Pinpoint the cell where the given text exists, returning its (x, y) midpoint coordinate. 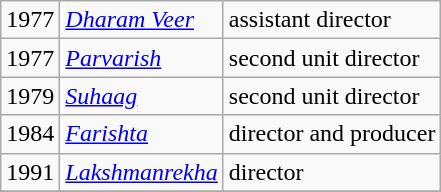
Lakshmanrekha (142, 172)
Parvarish (142, 58)
1984 (30, 134)
Dharam Veer (142, 20)
1979 (30, 96)
Suhaag (142, 96)
director and producer (332, 134)
director (332, 172)
Farishta (142, 134)
assistant director (332, 20)
1991 (30, 172)
